Provide the (X, Y) coordinate of the cell's center where the given text is located.  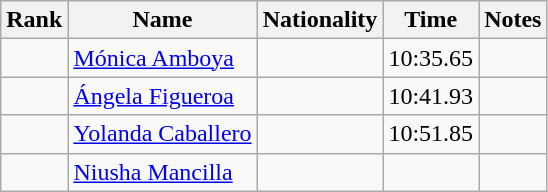
Name (162, 20)
10:51.85 (431, 134)
Time (431, 20)
10:35.65 (431, 58)
Rank (34, 20)
Niusha Mancilla (162, 172)
Ángela Figueroa (162, 96)
Mónica Amboya (162, 58)
Yolanda Caballero (162, 134)
Nationality (320, 20)
Notes (513, 20)
10:41.93 (431, 96)
